Search for the cell housing the specified text and yield its (x, y) center coordinate. 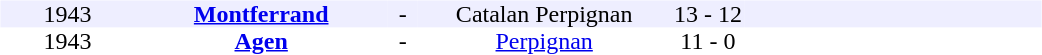
Catalan Perpignan (544, 14)
Perpignan (544, 42)
13 - 12 (708, 14)
11 - 0 (708, 42)
Montferrand (261, 14)
Agen (261, 42)
